Search for the cell housing the specified text and yield its (x, y) center coordinate. 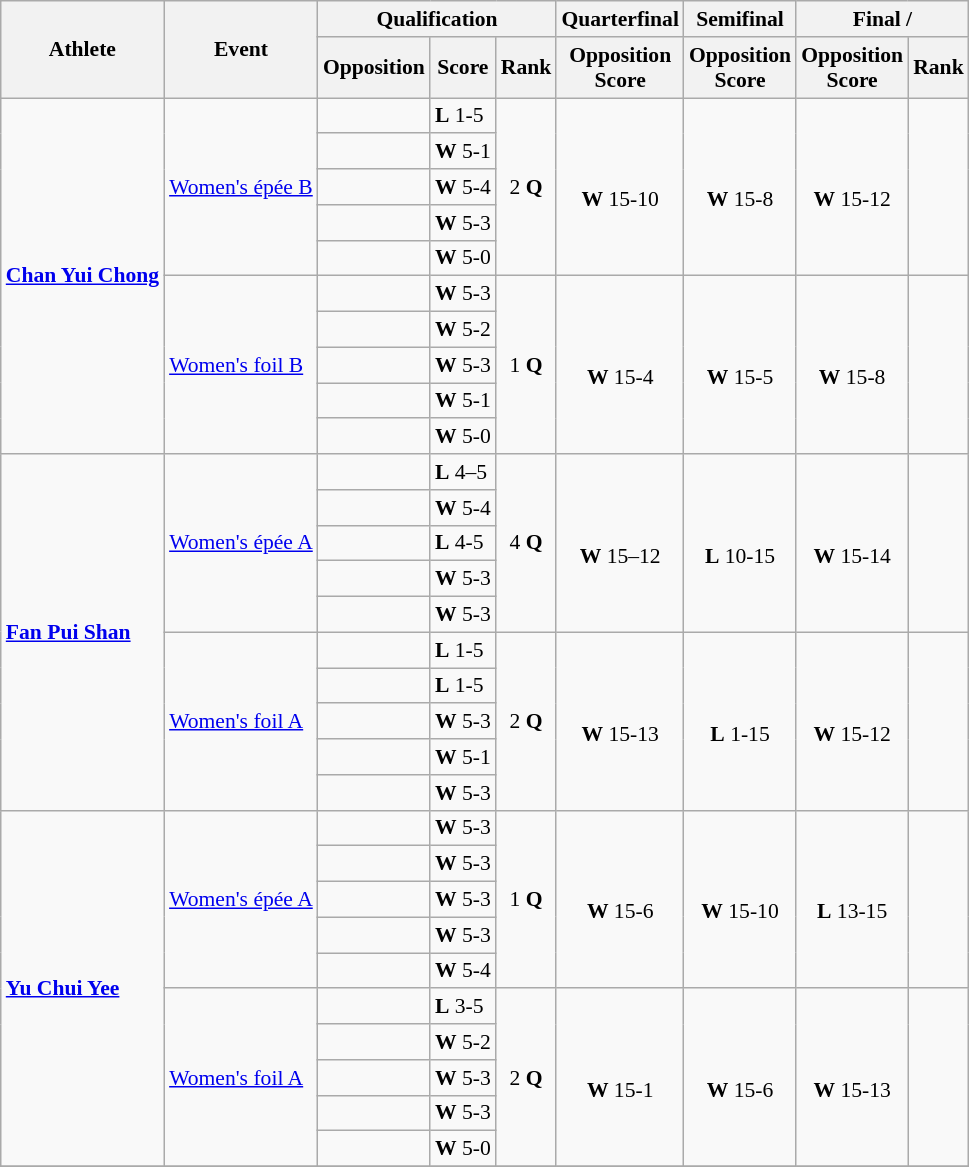
Semifinal (740, 19)
W 15-1 (620, 1078)
Fan Pui Shan (82, 632)
L 1-15 (740, 721)
W 15–12 (620, 543)
Quarterfinal (620, 19)
L 4–5 (463, 472)
L 10-15 (740, 543)
Yu Chui Yee (82, 988)
W 15-14 (852, 543)
W 15-4 (620, 365)
4 Q (526, 543)
Athlete (82, 50)
Final / (882, 19)
Women's épée B (241, 187)
Chan Yui Chong (82, 276)
Opposition (374, 68)
Event (241, 50)
Women's foil B (241, 365)
L 4-5 (463, 543)
L 13-15 (852, 899)
Score (463, 68)
Qualification (438, 19)
W 15-5 (740, 365)
L 3-5 (463, 1007)
